Return the [X, Y] coordinate for the center point of the cell that contains the specified text.  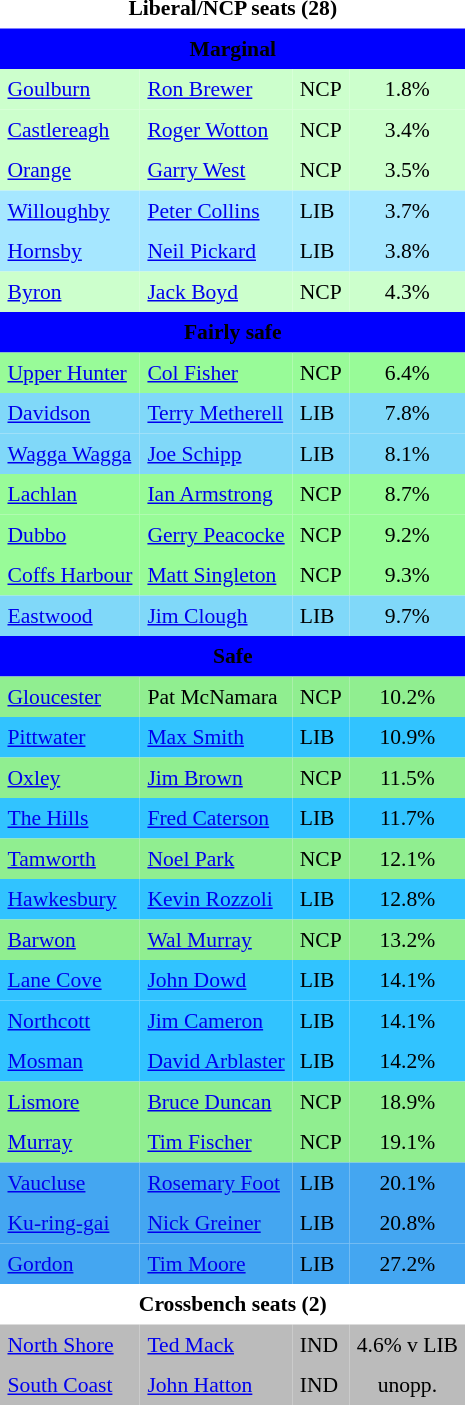
Wagga Wagga [70, 453]
Orange [70, 170]
Castlereagh [70, 129]
10.9% [407, 737]
Neil Pickard [216, 251]
3.8% [407, 251]
Gloucester [70, 696]
27.2% [407, 1263]
8.1% [407, 453]
18.9% [407, 1101]
Byron [70, 291]
19.1% [407, 1142]
Wal Murray [216, 939]
Hawkesbury [70, 899]
Gerry Peacocke [216, 534]
Matt Singleton [216, 575]
Hornsby [70, 251]
Gordon [70, 1263]
Northcott [70, 1020]
Coffs Harbour [70, 575]
Jim Brown [216, 777]
Ron Brewer [216, 89]
20.8% [407, 1223]
Murray [70, 1142]
Tamworth [70, 858]
13.2% [407, 939]
The Hills [70, 818]
20.1% [407, 1182]
Dubbo [70, 534]
Nick Greiner [216, 1223]
3.7% [407, 210]
Upper Hunter [70, 372]
Oxley [70, 777]
Noel Park [216, 858]
Col Fisher [216, 372]
Eastwood [70, 615]
unopp. [407, 1385]
Garry West [216, 170]
Max Smith [216, 737]
9.7% [407, 615]
Vaucluse [70, 1182]
7.8% [407, 413]
John Hatton [216, 1385]
Pat McNamara [216, 696]
Terry Metherell [216, 413]
4.3% [407, 291]
Willoughby [70, 210]
David Arblaster [216, 1061]
Barwon [70, 939]
Rosemary Foot [216, 1182]
12.8% [407, 899]
South Coast [70, 1385]
Lachlan [70, 494]
Tim Fischer [216, 1142]
Fred Caterson [216, 818]
Bruce Duncan [216, 1101]
Goulburn [70, 89]
Mosman [70, 1061]
Ian Armstrong [216, 494]
3.5% [407, 170]
Lane Cove [70, 980]
Joe Schipp [216, 453]
Tim Moore [216, 1263]
Kevin Rozzoli [216, 899]
Jack Boyd [216, 291]
10.2% [407, 696]
14.2% [407, 1061]
Jim Cameron [216, 1020]
Ku-ring-gai [70, 1223]
Pittwater [70, 737]
6.4% [407, 372]
Peter Collins [216, 210]
Ted Mack [216, 1344]
John Dowd [216, 980]
11.7% [407, 818]
Davidson [70, 413]
3.4% [407, 129]
8.7% [407, 494]
9.3% [407, 575]
1.8% [407, 89]
North Shore [70, 1344]
12.1% [407, 858]
Jim Clough [216, 615]
9.2% [407, 534]
Lismore [70, 1101]
11.5% [407, 777]
Roger Wotton [216, 129]
4.6% v LIB [407, 1344]
